Identify which cell holds the provided text, then report its [X, Y] central coordinate. 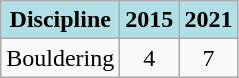
2015 [150, 20]
2021 [208, 20]
7 [208, 58]
4 [150, 58]
Discipline [60, 20]
Bouldering [60, 58]
